Identify which cell holds the provided text, then report its [x, y] central coordinate. 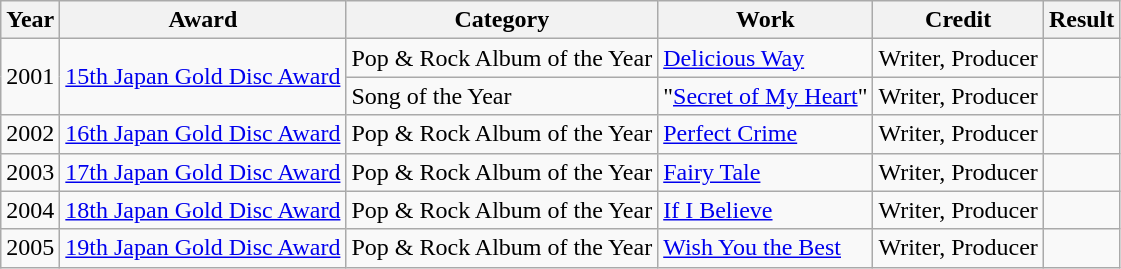
"Secret of My Heart" [766, 96]
16th Japan Gold Disc Award [203, 134]
2001 [30, 77]
Perfect Crime [766, 134]
Year [30, 20]
18th Japan Gold Disc Award [203, 210]
Work [766, 20]
17th Japan Gold Disc Award [203, 172]
Delicious Way [766, 58]
2005 [30, 248]
If I Believe [766, 210]
2004 [30, 210]
Wish You the Best [766, 248]
2003 [30, 172]
Award [203, 20]
Song of the Year [502, 96]
19th Japan Gold Disc Award [203, 248]
Credit [958, 20]
15th Japan Gold Disc Award [203, 77]
Fairy Tale [766, 172]
2002 [30, 134]
Result [1081, 20]
Category [502, 20]
